Pinpoint the cell where the given text exists, returning its (X, Y) midpoint coordinate. 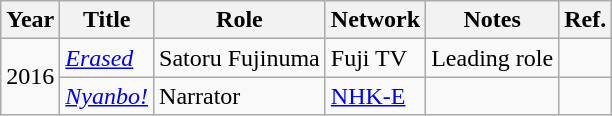
Fuji TV (375, 58)
Title (107, 20)
Nyanbo! (107, 96)
Role (240, 20)
Year (30, 20)
Leading role (492, 58)
2016 (30, 77)
Erased (107, 58)
Network (375, 20)
NHK-E (375, 96)
Narrator (240, 96)
Ref. (586, 20)
Notes (492, 20)
Satoru Fujinuma (240, 58)
